Extract the (x, y) coordinate from the center of the cell holding the provided text.  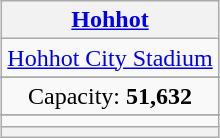
Capacity: 51,632 (110, 96)
Hohhot City Stadium (110, 58)
Hohhot (110, 20)
